Pinpoint the cell where the given text exists, returning its [X, Y] midpoint coordinate. 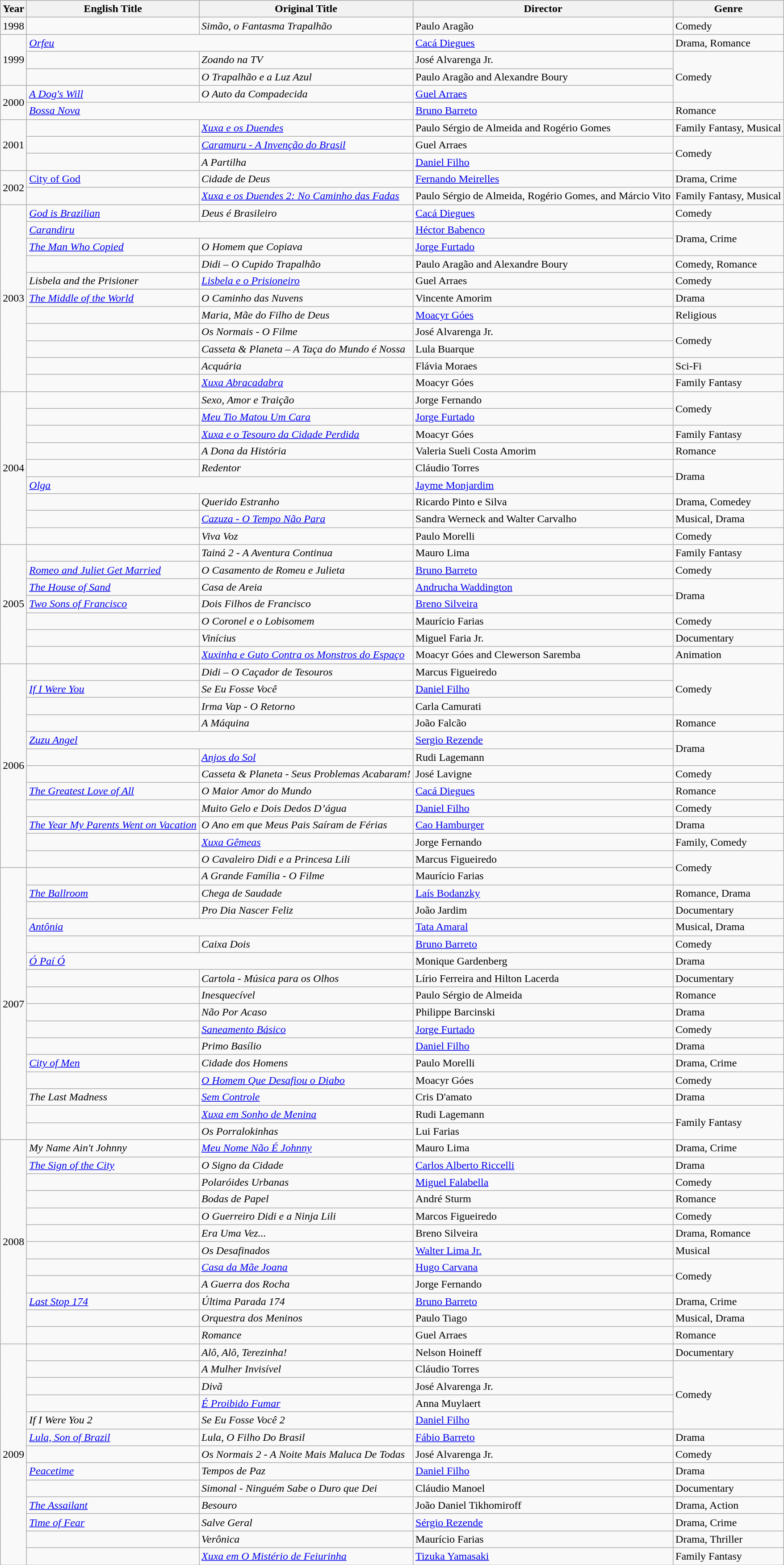
The House of Sand [113, 587]
A Dona da História [306, 451]
Romance, Drama [729, 893]
O Cavaleiro Didi e a Princesa Lili [306, 859]
Laís Bodanzky [543, 893]
Tainá 2 - A Aventura Continua [306, 553]
Carandiru [220, 230]
Verônica [306, 1539]
City of God [113, 179]
Lula, Son of Brazil [113, 1437]
Director [543, 9]
Genre [729, 9]
Monique Gardenberg [543, 961]
Andrucha Waddington [543, 587]
Deus é Brasileiro [306, 213]
The Ballroom [113, 893]
Valeria Sueli Costa Amorim [543, 451]
Paulo Sérgio de Almeida and Rogério Gomes [543, 128]
2007 [13, 1003]
Tata Amaral [543, 927]
Héctor Babenco [543, 230]
O Maior Amor do Mundo [306, 791]
Cazuza - O Tempo Não Para [306, 519]
Drama, Comedey [729, 502]
Ricardo Pinto e Silva [543, 502]
Se Eu Fosse Você 2 [306, 1420]
Olga [220, 485]
Orquestra dos Meninos [306, 1318]
Miguel Falabella [543, 1182]
Cartola - Música para os Olhos [306, 978]
2000 [13, 102]
Xuxa Abracadabra [306, 383]
Lírio Ferreira and Hilton Lacerda [543, 978]
2009 [13, 1455]
Hugo Carvana [543, 1267]
Drama, Thriller [729, 1539]
Simão, o Fantasma Trapalhão [306, 26]
Pro Dia Nascer Feliz [306, 910]
My Name Ain't Johnny [113, 1148]
Paulo Sérgio de Almeida [543, 995]
Zoando na TV [306, 60]
Cidade de Deus [306, 179]
O Homem que Copiava [306, 247]
O Trapalhão e a Luz Azul [306, 77]
Casa de Areia [306, 587]
João Daniel Tikhomiroff [543, 1505]
Meu Tio Matou Um Cara [306, 417]
1999 [13, 60]
Casa da Mãe Joana [306, 1267]
Lisbela and the Prisioner [113, 281]
Lisbela e o Prisioneiro [306, 281]
Orfeu [220, 43]
2002 [13, 187]
God is Brazilian [113, 213]
Sci-Fi [729, 366]
Paulo Sérgio de Almeida, Rogério Gomes, and Márcio Vito [543, 196]
Jayme Monjardim [543, 485]
O Caminho das Nuvens [306, 298]
A Mulher Invisível [306, 1369]
Didi – O Caçador de Tesouros [306, 672]
Xuxa em O Mistério de Feiurinha [306, 1556]
O Casamento de Romeu e Julieta [306, 570]
The Last Madness [113, 1097]
Vincente Amorim [543, 298]
Anna Muylaert [543, 1403]
Paulo Aragão [543, 26]
1998 [13, 26]
O Signo da Cidade [306, 1165]
Viva Voz [306, 536]
José Lavigne [543, 774]
Time of Fear [113, 1522]
Os Porralokinhas [306, 1131]
Os Normais 2 - A Noite Mais Maluca De Todas [306, 1454]
Caixa Dois [306, 944]
Se Eu Fosse Você [306, 689]
Alô, Alô, Terezinha! [306, 1352]
Sérgio Rezende [543, 1522]
O Ano em que Meus Pais Saíram de Férias [306, 825]
Tempos de Paz [306, 1471]
Xuxa e o Tesouro da Cidade Perdida [306, 434]
Tizuka Yamasaki [543, 1556]
Xuxinha e Guto Contra os Monstros do Espaço [306, 655]
Two Sons of Francisco [113, 604]
Sem Controle [306, 1097]
Moacyr Góes and Clewerson Saremba [543, 655]
Anjos do Sol [306, 757]
Maria, Mãe do Filho de Deus [306, 315]
The Middle of the World [113, 298]
Era Uma Vez... [306, 1233]
Flávia Moraes [543, 366]
Sandra Werneck and Walter Carvalho [543, 519]
Não Por Acaso [306, 1012]
Zuzu Angel [220, 740]
Chega de Saudade [306, 893]
Sexo, Amor e Traição [306, 400]
Cláudio Manoel [543, 1488]
If I Were You 2 [113, 1420]
Besouro [306, 1505]
João Jardim [543, 910]
Drama, Action [729, 1505]
2008 [13, 1242]
Redentor [306, 468]
Walter Lima Jr. [543, 1250]
Nelson Hoineff [543, 1352]
Muito Gelo e Dois Dedos D’água [306, 808]
Vinícius [306, 638]
2004 [13, 468]
Dois Filhos de Francisco [306, 604]
Divã [306, 1386]
Xuxa e os Duendes [306, 128]
2005 [13, 604]
Last Stop 174 [113, 1301]
2001 [13, 145]
Animation [729, 655]
Casseta & Planeta - Seus Problemas Acabaram! [306, 774]
Casseta & Planeta – A Taça do Mundo é Nossa [306, 349]
Comedy, Romance [729, 264]
Polaróides Urbanas [306, 1182]
O Guerreiro Didi e a Ninja Lili [306, 1216]
Caramuru - A Invenção do Brasil [306, 145]
2003 [13, 298]
Fernando Meirelles [543, 179]
Lula, O Filho Do Brasil [306, 1437]
The Year My Parents Went on Vacation [113, 825]
Os Desafinados [306, 1250]
The Sign of the City [113, 1165]
Ó Paí Ó [220, 961]
Os Normais - O Filme [306, 332]
João Falcão [543, 723]
Xuxa Gêmeas [306, 842]
Primo Basílio [306, 1046]
Didi – O Cupido Trapalhão [306, 264]
Meu Nome Não É Johnny [306, 1148]
2006 [13, 766]
Cao Hamburger [543, 825]
Romeo and Juliet Get Married [113, 570]
Peacetime [113, 1471]
Bodas de Papel [306, 1199]
É Proibido Fumar [306, 1403]
The Assailant [113, 1505]
O Coronel e o Lobisomem [306, 621]
Antônia [220, 927]
Irma Vap - O Retorno [306, 706]
Simonal - Ninguém Sabe o Duro que Dei [306, 1488]
Paulo Tiago [543, 1318]
Carla Camurati [543, 706]
Bossa Nova [220, 111]
Marcos Figueiredo [543, 1216]
Religious [729, 315]
Cris D'amato [543, 1097]
Musical [729, 1250]
Fábio Barreto [543, 1437]
Sergio Rezende [543, 740]
City of Men [113, 1063]
Saneamento Básico [306, 1029]
Lula Buarque [543, 349]
André Sturm [543, 1199]
A Dog's Will [113, 94]
Última Parada 174 [306, 1301]
Carlos Alberto Riccelli [543, 1165]
Lui Farias [543, 1131]
Cidade dos Homens [306, 1063]
O Homem Que Desafiou o Diabo [306, 1080]
Querido Estranho [306, 502]
O Auto da Compadecida [306, 94]
Inesquecível [306, 995]
If I Were You [113, 689]
A Guerra dos Rocha [306, 1284]
The Greatest Love of All [113, 791]
Acquária [306, 366]
Year [13, 9]
Xuxa e os Duendes 2: No Caminho das Fadas [306, 196]
Original Title [306, 9]
Miguel Faria Jr. [543, 638]
Philippe Barcinski [543, 1012]
A Grande Família - O Filme [306, 876]
Salve Geral [306, 1522]
A Máquina [306, 723]
The Man Who Copied [113, 247]
A Partilha [306, 162]
English Title [113, 9]
Xuxa em Sonho de Menina [306, 1114]
Family, Comedy [729, 842]
